Locate the cell with the specified text and output its [x, y] center coordinate. 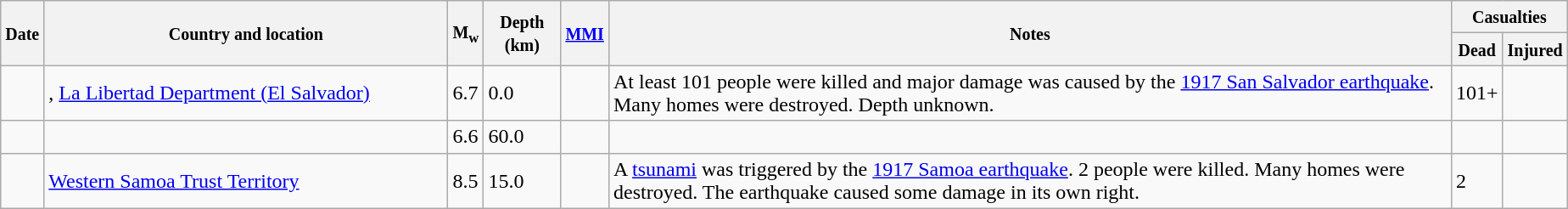
Casualties [1509, 17]
Mw [466, 33]
MMI [585, 33]
Notes [1030, 33]
2 [1476, 180]
6.6 [466, 137]
Dead [1476, 49]
0.0 [523, 93]
15.0 [523, 180]
Date [22, 33]
101+ [1476, 93]
At least 101 people were killed and major damage was caused by the 1917 San Salvador earthquake. Many homes were destroyed. Depth unknown. [1030, 93]
Injured [1535, 49]
6.7 [466, 93]
Depth (km) [523, 33]
Country and location [246, 33]
60.0 [523, 137]
8.5 [466, 180]
, La Libertad Department (El Salvador) [246, 93]
Western Samoa Trust Territory [246, 180]
